Capture the cell that displays the provided text and extract its [X, Y] central coordinate. 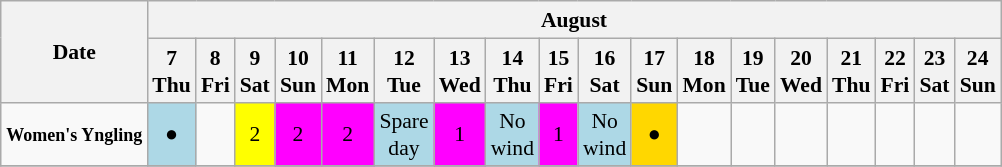
18Mon [704, 70]
11Mon [348, 70]
17Sun [654, 70]
10Sun [298, 70]
15Fri [558, 70]
Women's Yngling [74, 134]
7Thu [172, 70]
20Wed [801, 70]
16Sat [604, 70]
21Thu [852, 70]
9Sat [255, 70]
8Fri [216, 70]
Date [74, 52]
24Sun [978, 70]
19Tue [753, 70]
23Sat [934, 70]
14Thu [512, 70]
12Tue [404, 70]
22Fri [896, 70]
Spareday [404, 134]
August [574, 20]
13Wed [460, 70]
